Identify which cell holds the provided text, then report its [X, Y] central coordinate. 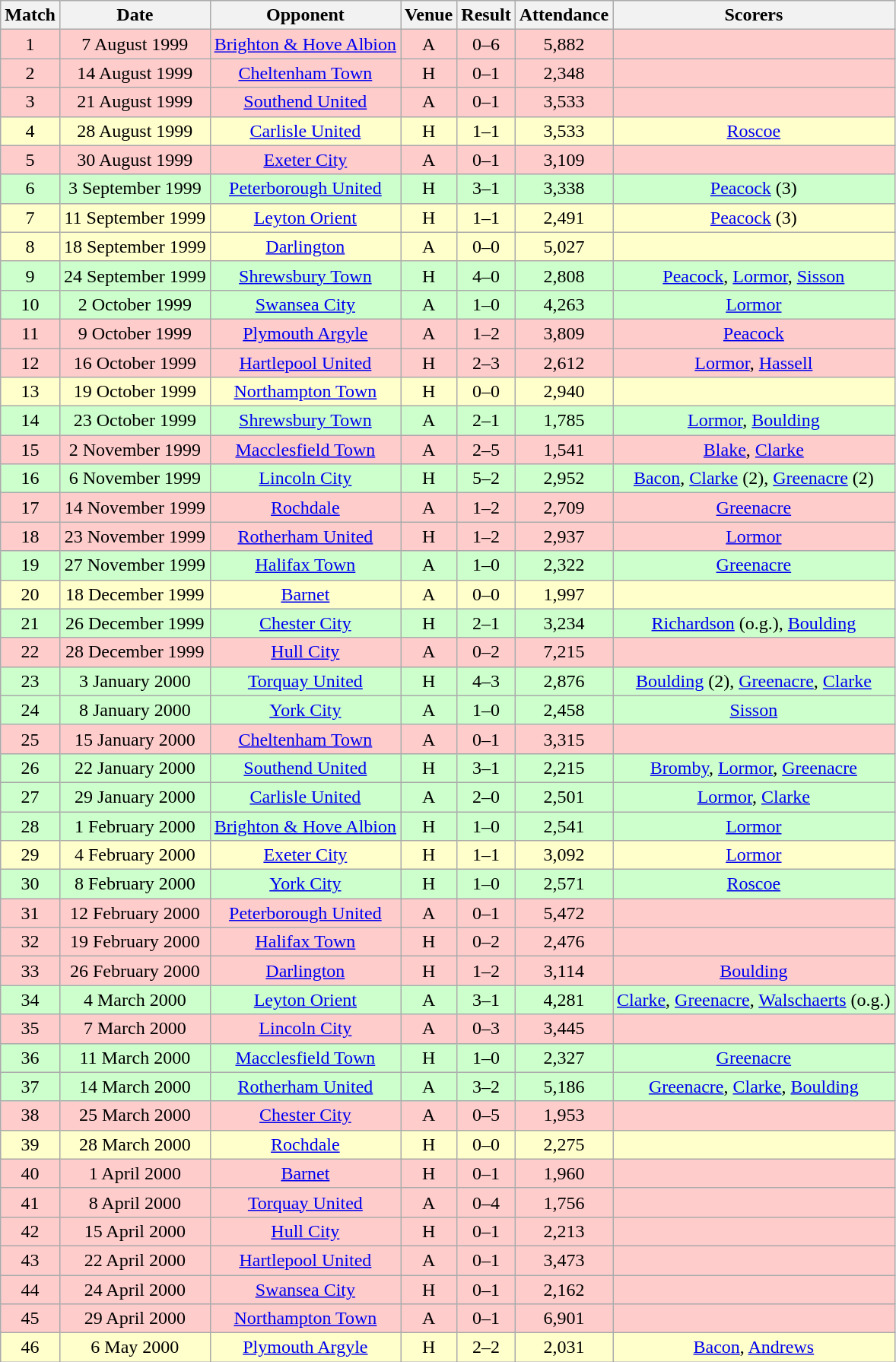
30 [30, 884]
28 [30, 826]
9 [30, 275]
0–3 [486, 1029]
Blake, Clarke [755, 450]
15 [30, 450]
15 April 2000 [135, 1231]
2,476 [564, 942]
8 January 2000 [135, 710]
15 January 2000 [135, 739]
3,109 [564, 160]
2–5 [486, 450]
0–5 [486, 1115]
Date [135, 15]
41 [30, 1202]
7,215 [564, 652]
2,612 [564, 363]
1 [30, 44]
25 March 2000 [135, 1115]
23 October 1999 [135, 421]
28 August 1999 [135, 131]
1,756 [564, 1202]
29 January 2000 [135, 797]
Venue [429, 15]
20 [30, 594]
22 April 2000 [135, 1260]
11 [30, 333]
23 November 1999 [135, 536]
9 October 1999 [135, 333]
2,215 [564, 768]
Attendance [564, 15]
27 November 1999 [135, 565]
11 September 1999 [135, 218]
3,114 [564, 971]
26 [30, 768]
17 [30, 508]
Lormor, Boulding [755, 421]
6 [30, 189]
Match [30, 15]
3 January 2000 [135, 681]
12 [30, 363]
Scorers [755, 15]
5,027 [564, 247]
29 April 2000 [135, 1319]
1,960 [564, 1173]
8 February 2000 [135, 884]
3,445 [564, 1029]
24 [30, 710]
Boulding (2), Greenacre, Clarke [755, 681]
3,473 [564, 1260]
10 [30, 304]
18 [30, 536]
24 September 1999 [135, 275]
21 [30, 623]
33 [30, 971]
26 December 1999 [135, 623]
6 November 1999 [135, 479]
11 March 2000 [135, 1058]
1 February 2000 [135, 826]
Boulding [755, 971]
4 March 2000 [135, 1000]
Bacon, Andrews [755, 1348]
2,327 [564, 1058]
Bacon, Clarke (2), Greenacre (2) [755, 479]
19 October 1999 [135, 392]
23 [30, 681]
4–3 [486, 681]
21 August 1999 [135, 102]
2,709 [564, 508]
3,234 [564, 623]
3 September 1999 [135, 189]
Lormor, Hassell [755, 363]
Clarke, Greenacre, Walschaerts (o.g.) [755, 1000]
1,541 [564, 450]
4,263 [564, 304]
46 [30, 1348]
Bromby, Lormor, Greenacre [755, 768]
2,348 [564, 73]
2 October 1999 [135, 304]
0–6 [486, 44]
Lormor, Clarke [755, 797]
8 April 2000 [135, 1202]
2–0 [486, 797]
35 [30, 1029]
29 [30, 855]
5 [30, 160]
4,281 [564, 1000]
1,953 [564, 1115]
2,541 [564, 826]
4–0 [486, 275]
5,186 [564, 1087]
45 [30, 1319]
26 February 2000 [135, 971]
2,458 [564, 710]
3,315 [564, 739]
31 [30, 913]
28 December 1999 [135, 652]
40 [30, 1173]
14 November 1999 [135, 508]
Result [486, 15]
27 [30, 797]
2,808 [564, 275]
14 August 1999 [135, 73]
19 [30, 565]
Richardson (o.g.), Boulding [755, 623]
14 March 2000 [135, 1087]
34 [30, 1000]
16 [30, 479]
1 April 2000 [135, 1173]
2,213 [564, 1231]
32 [30, 942]
2,952 [564, 479]
30 August 1999 [135, 160]
5,472 [564, 913]
2,876 [564, 681]
4 [30, 131]
42 [30, 1231]
2,275 [564, 1144]
1,785 [564, 421]
3,809 [564, 333]
4 February 2000 [135, 855]
25 [30, 739]
Peacock [755, 333]
2–2 [486, 1348]
1,997 [564, 594]
Opponent [305, 15]
43 [30, 1260]
2,940 [564, 392]
38 [30, 1115]
3,092 [564, 855]
2,937 [564, 536]
24 April 2000 [135, 1290]
14 [30, 421]
6,901 [564, 1319]
7 March 2000 [135, 1029]
2,322 [564, 565]
36 [30, 1058]
22 January 2000 [135, 768]
16 October 1999 [135, 363]
Greenacre, Clarke, Boulding [755, 1087]
0–4 [486, 1202]
5–2 [486, 479]
39 [30, 1144]
2,491 [564, 218]
6 May 2000 [135, 1348]
3,338 [564, 189]
18 September 1999 [135, 247]
2,571 [564, 884]
3 [30, 102]
2,501 [564, 797]
44 [30, 1290]
2,162 [564, 1290]
Peacock, Lormor, Sisson [755, 275]
22 [30, 652]
37 [30, 1087]
2 [30, 73]
7 [30, 218]
13 [30, 392]
5,882 [564, 44]
28 March 2000 [135, 1144]
2,031 [564, 1348]
12 February 2000 [135, 913]
3–2 [486, 1087]
2 November 1999 [135, 450]
Sisson [755, 710]
19 February 2000 [135, 942]
8 [30, 247]
7 August 1999 [135, 44]
18 December 1999 [135, 594]
2–3 [486, 363]
